For the text-containing cell, return its midpoint in [x, y] coordinate format. 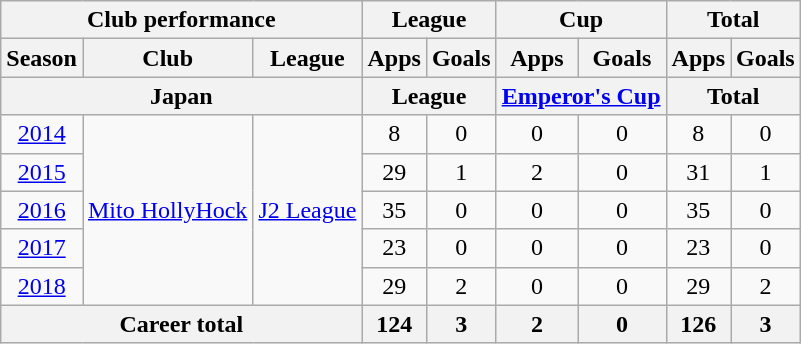
126 [698, 324]
Career total [182, 324]
31 [698, 172]
2018 [42, 286]
Cup [581, 20]
Emperor's Cup [581, 96]
2015 [42, 172]
Mito HollyHock [167, 210]
124 [394, 324]
Season [42, 58]
J2 League [308, 210]
2014 [42, 134]
Japan [182, 96]
2016 [42, 210]
Club [167, 58]
Club performance [182, 20]
2017 [42, 248]
